From the cell containing the given text, extract its center point as (x, y) coordinate. 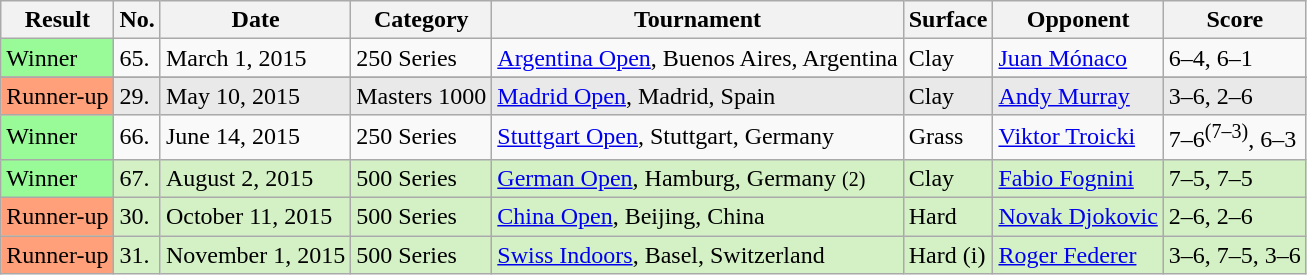
Category (422, 20)
Argentina Open, Buenos Aires, Argentina (698, 58)
Hard (i) (948, 255)
3–6, 2–6 (1234, 96)
Masters 1000 (422, 96)
German Open, Hamburg, Germany (2) (698, 178)
Hard (948, 217)
Grass (948, 138)
No. (137, 20)
66. (137, 138)
Juan Mónaco (1078, 58)
Date (255, 20)
29. (137, 96)
Swiss Indoors, Basel, Switzerland (698, 255)
Andy Murray (1078, 96)
October 11, 2015 (255, 217)
Fabio Fognini (1078, 178)
2–6, 2–6 (1234, 217)
China Open, Beijing, China (698, 217)
3–6, 7–5, 3–6 (1234, 255)
6–4, 6–1 (1234, 58)
30. (137, 217)
7–6(7–3), 6–3 (1234, 138)
65. (137, 58)
Stuttgart Open, Stuttgart, Germany (698, 138)
7–5, 7–5 (1234, 178)
Result (58, 20)
31. (137, 255)
August 2, 2015 (255, 178)
67. (137, 178)
June 14, 2015 (255, 138)
Viktor Troicki (1078, 138)
Madrid Open, Madrid, Spain (698, 96)
Roger Federer (1078, 255)
Novak Djokovic (1078, 217)
March 1, 2015 (255, 58)
Opponent (1078, 20)
Surface (948, 20)
Tournament (698, 20)
May 10, 2015 (255, 96)
November 1, 2015 (255, 255)
Score (1234, 20)
